Return (x, y) of the center of cell containing provided text 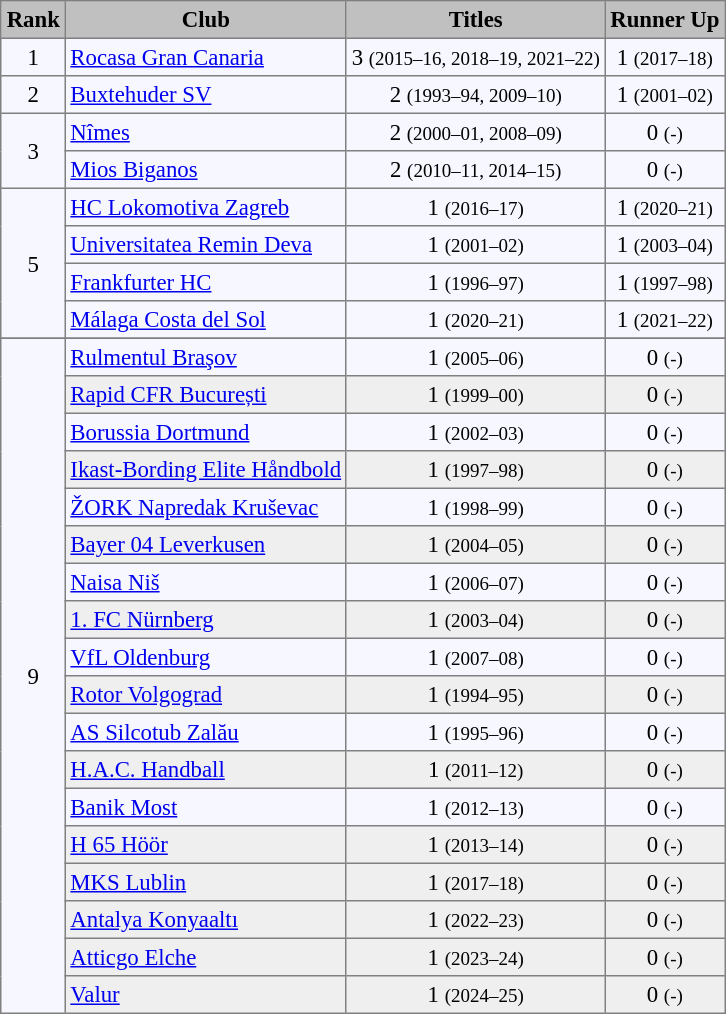
Buxtehuder SV (206, 95)
Rulmentul Braşov (206, 357)
Valur (206, 995)
Runner Up (665, 20)
Antalya Konyaaltı (206, 920)
2 (33, 95)
3 (2015–16, 2018–19, 2021–22) (476, 57)
1 (2007–08) (476, 657)
1 (2006–07) (476, 582)
Rank (33, 20)
1 (2013–14) (476, 845)
1 (2011–12) (476, 770)
H.A.C. Handball (206, 770)
Mios Biganos (206, 170)
HC Lokomotiva Zagreb (206, 207)
Universitatea Remin Deva (206, 245)
1 (33, 57)
2 (2000–01, 2008–09) (476, 132)
Rocasa Gran Canaria (206, 57)
9 (33, 676)
Banik Most (206, 807)
Club (206, 20)
Bayer 04 Leverkusen (206, 545)
1 (1995–96) (476, 732)
AS Silcotub Zalău (206, 732)
1 (2012–13) (476, 807)
VfL Oldenburg (206, 657)
1 (1998–99) (476, 507)
1 (2004–05) (476, 545)
Frankfurter HC (206, 282)
Borussia Dortmund (206, 432)
1 (1999–00) (476, 395)
Naisa Niš (206, 582)
1 (1994–95) (476, 695)
Rapid CFR București (206, 395)
1 (2021–22) (665, 320)
5 (33, 263)
1 (2005–06) (476, 357)
2 (2010–11, 2014–15) (476, 170)
2 (1993–94, 2009–10) (476, 95)
Rotor Volgograd (206, 695)
3 (33, 150)
MKS Lublin (206, 882)
Ikast-Bording Elite Håndbold (206, 470)
1 (2016–17) (476, 207)
Titles (476, 20)
ŽORK Napredak Kruševac (206, 507)
1. FC Nürnberg (206, 620)
H 65 Höör (206, 845)
1 (1996–97) (476, 282)
Nîmes (206, 132)
Málaga Costa del Sol (206, 320)
Atticgo Elche (206, 957)
1 (2002–03) (476, 432)
1 (2022–23) (476, 920)
1 (2023–24) (476, 957)
1 (2024–25) (476, 995)
